Pinpoint the cell where the given text exists, returning its [x, y] midpoint coordinate. 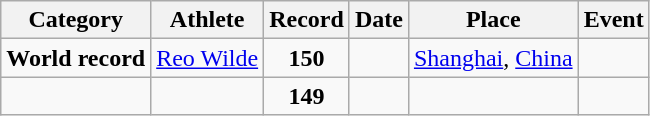
149 [307, 96]
Event [614, 20]
Athlete [208, 20]
Shanghai, China [493, 58]
Place [493, 20]
Date [378, 20]
Record [307, 20]
150 [307, 58]
World record [76, 58]
Reo Wilde [208, 58]
Category [76, 20]
